Determine the (x, y) coordinate at the center of the cell enclosing the given text.  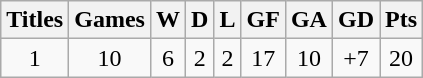
Titles (35, 20)
D (200, 20)
20 (402, 58)
L (228, 20)
+7 (356, 58)
GF (263, 20)
Games (110, 20)
6 (168, 58)
1 (35, 58)
GD (356, 20)
W (168, 20)
GA (308, 20)
17 (263, 58)
Pts (402, 20)
